Capture the cell that displays the provided text and extract its (x, y) central coordinate. 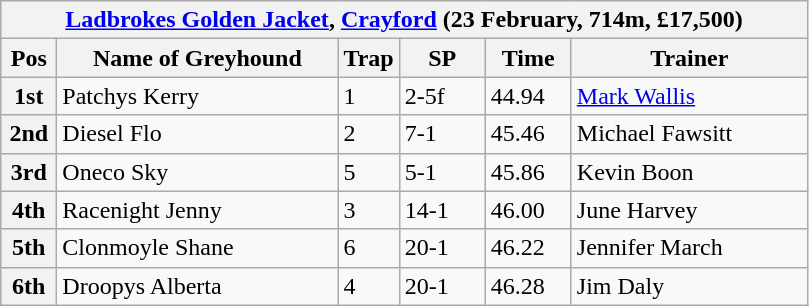
5th (29, 248)
44.94 (528, 96)
2-5f (442, 96)
Diesel Flo (198, 134)
45.46 (528, 134)
Pos (29, 58)
4 (368, 286)
2 (368, 134)
46.22 (528, 248)
Ladbrokes Golden Jacket, Crayford (23 February, 714m, £17,500) (404, 20)
6 (368, 248)
7-1 (442, 134)
Kevin Boon (689, 172)
45.86 (528, 172)
Droopys Alberta (198, 286)
2nd (29, 134)
1st (29, 96)
46.00 (528, 210)
Oneco Sky (198, 172)
Patchys Kerry (198, 96)
Clonmoyle Shane (198, 248)
14-1 (442, 210)
Michael Fawsitt (689, 134)
5 (368, 172)
3rd (29, 172)
3 (368, 210)
Time (528, 58)
SP (442, 58)
Mark Wallis (689, 96)
June Harvey (689, 210)
5-1 (442, 172)
Jennifer March (689, 248)
Trap (368, 58)
Jim Daly (689, 286)
1 (368, 96)
Name of Greyhound (198, 58)
4th (29, 210)
Racenight Jenny (198, 210)
6th (29, 286)
46.28 (528, 286)
Trainer (689, 58)
